Pinpoint the cell where the given text exists, returning its [X, Y] midpoint coordinate. 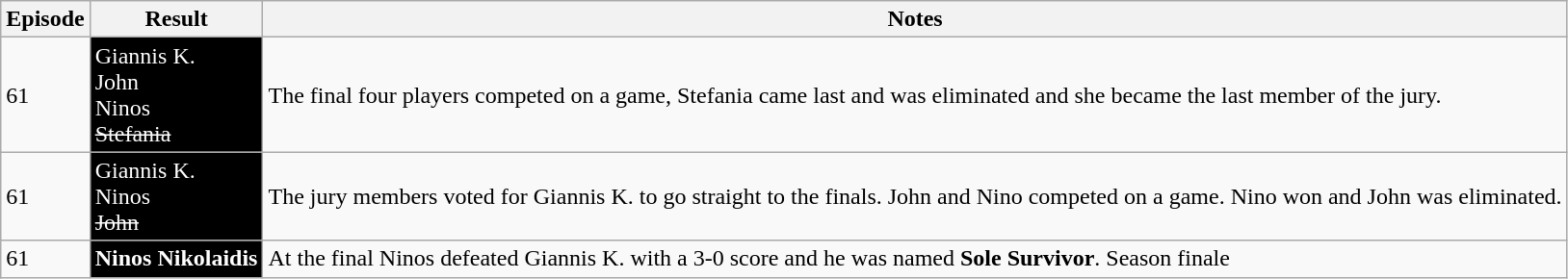
Giannis K.Ninos John [176, 196]
Result [176, 19]
The jury members voted for Giannis K. to go straight to the finals. John and Nino competed on a game. Nino won and John was eliminated. [915, 196]
Episode [45, 19]
Notes [915, 19]
Giannis K.JohnNinos Stefania [176, 94]
Ninos Nikolaidis [176, 259]
At the final Ninos defeated Giannis K. with a 3-0 score and he was named Sole Survivor. Season finale [915, 259]
The final four players competed on a game, Stefania came last and was eliminated and she became the last member of the jury. [915, 94]
